Extract the (x, y) coordinate from the center of the cell holding the provided text.  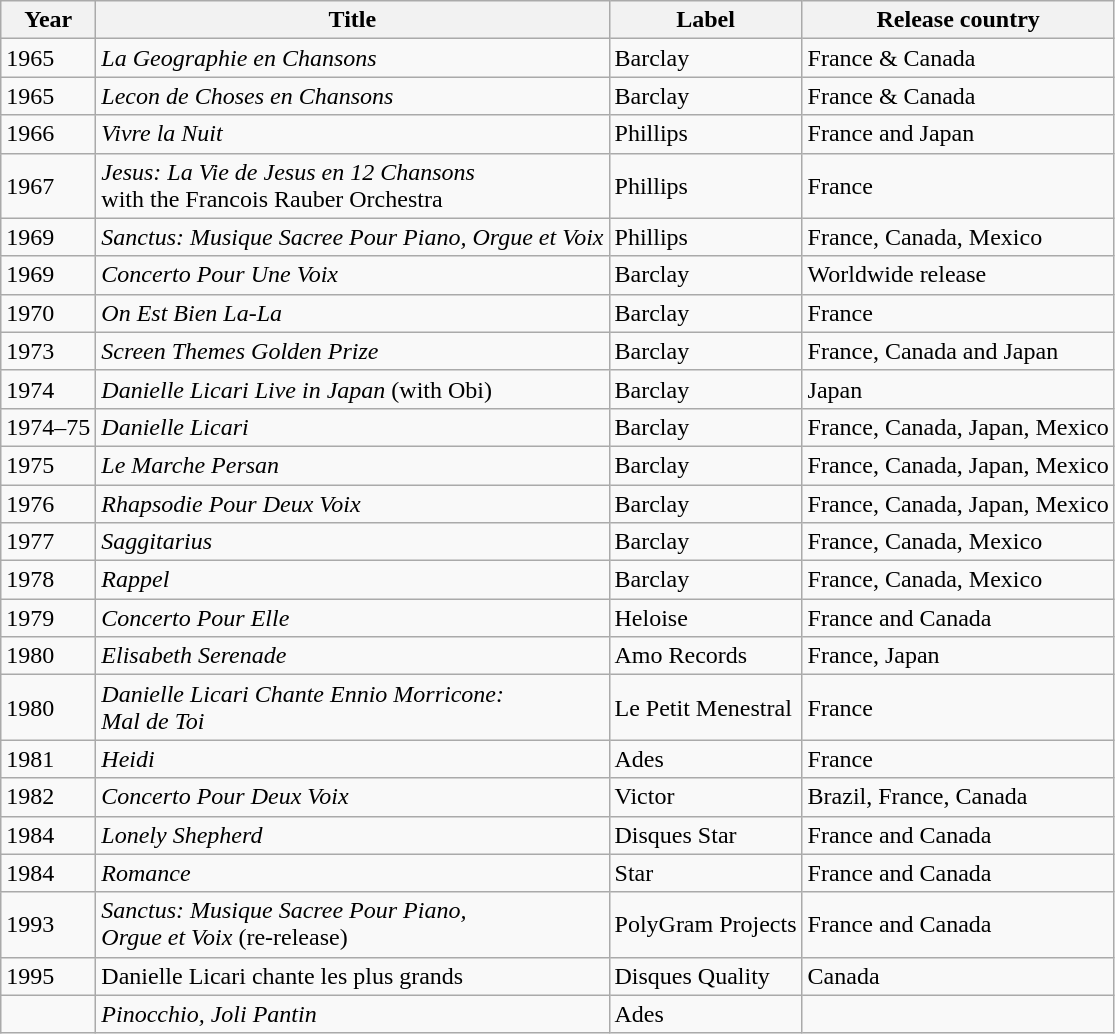
Canada (958, 976)
1993 (48, 924)
Danielle Licari Live in Japan (with Obi) (352, 389)
La Geographie en Chansons (352, 58)
Danielle Licari Chante Ennio Morricone:Mal de Toi (352, 708)
Lecon de Choses en Chansons (352, 96)
Jesus: La Vie de Jesus en 12 Chansonswith the Francois Rauber Orchestra (352, 186)
Sanctus: Musique Sacree Pour Piano,Orgue et Voix (re-release) (352, 924)
Title (352, 20)
Le Marche Persan (352, 465)
Disques Quality (706, 976)
1966 (48, 134)
Concerto Pour Deux Voix (352, 797)
1979 (48, 618)
1975 (48, 465)
Danielle Licari (352, 427)
1974 (48, 389)
1973 (48, 351)
Release country (958, 20)
1967 (48, 186)
Star (706, 873)
France, Japan (958, 656)
1976 (48, 503)
Romance (352, 873)
1970 (48, 313)
Japan (958, 389)
Victor (706, 797)
Brazil, France, Canada (958, 797)
Sanctus: Musique Sacree Pour Piano, Orgue et Voix (352, 237)
Disques Star (706, 835)
Lonely Shepherd (352, 835)
Screen Themes Golden Prize (352, 351)
Le Petit Menestral (706, 708)
PolyGram Projects (706, 924)
Vivre la Nuit (352, 134)
Worldwide release (958, 275)
Concerto Pour Elle (352, 618)
1981 (48, 759)
Label (706, 20)
Amo Records (706, 656)
Year (48, 20)
1977 (48, 542)
France, Canada and Japan (958, 351)
Saggitarius (352, 542)
Danielle Licari chante les plus grands (352, 976)
1978 (48, 580)
Rappel (352, 580)
1982 (48, 797)
Pinocchio, Joli Pantin (352, 1014)
1995 (48, 976)
Elisabeth Serenade (352, 656)
France and Japan (958, 134)
Heidi (352, 759)
1974–75 (48, 427)
On Est Bien La-La (352, 313)
Concerto Pour Une Voix (352, 275)
Rhapsodie Pour Deux Voix (352, 503)
Heloise (706, 618)
